Detect which cell encompasses the target text, then output its [x, y] center coordinate. 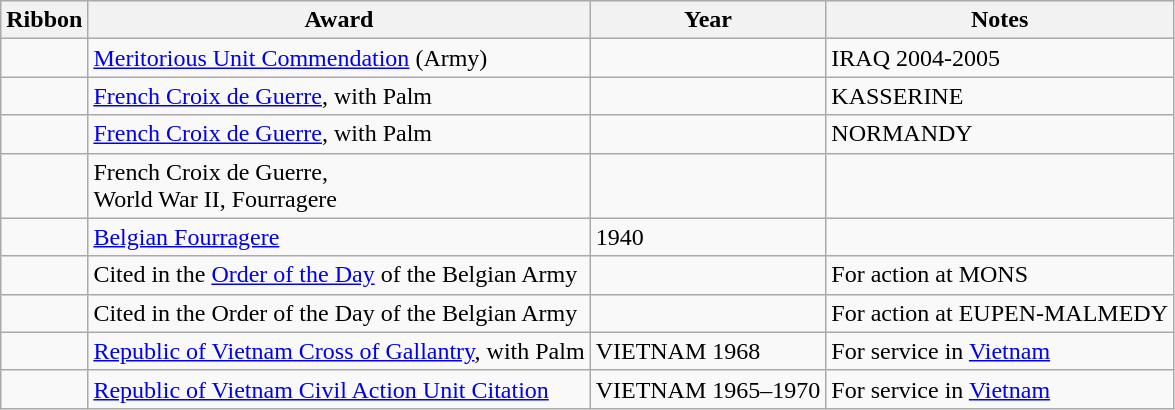
Republic of Vietnam Civil Action Unit Citation [339, 389]
Notes [1000, 20]
NORMANDY [1000, 134]
VIETNAM 1968 [708, 351]
IRAQ 2004-2005 [1000, 58]
Belgian Fourragere [339, 237]
Award [339, 20]
Meritorious Unit Commendation (Army) [339, 58]
Republic of Vietnam Cross of Gallantry, with Palm [339, 351]
KASSERINE [1000, 96]
Year [708, 20]
1940 [708, 237]
French Croix de Guerre, World War II, Fourragere [339, 186]
For action at MONS [1000, 275]
VIETNAM 1965–1970 [708, 389]
For action at EUPEN-MALMEDY [1000, 313]
Ribbon [44, 20]
